Identify which cell holds the provided text, then report its [X, Y] central coordinate. 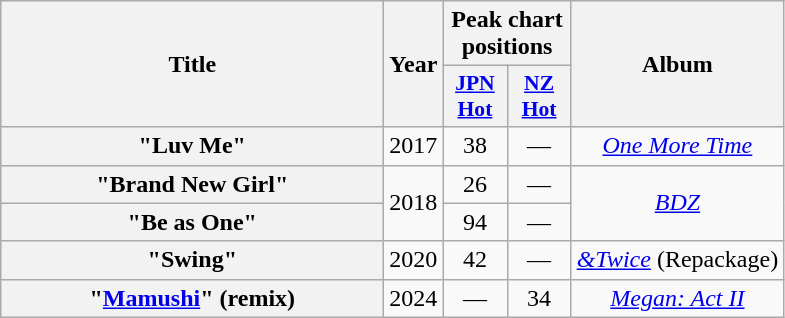
Album [678, 64]
26 [475, 184]
One More Time [678, 146]
2018 [414, 203]
34 [539, 298]
42 [475, 260]
2020 [414, 260]
2024 [414, 298]
Year [414, 64]
"Brand New Girl" [192, 184]
JPNHot [475, 96]
94 [475, 222]
2017 [414, 146]
38 [475, 146]
Peak chart positions [507, 34]
"Be as One" [192, 222]
"Luv Me" [192, 146]
Megan: Act II [678, 298]
"Swing" [192, 260]
Title [192, 64]
BDZ [678, 203]
NZ Hot [539, 96]
&Twice (Repackage) [678, 260]
"Mamushi" (remix) [192, 298]
